Capture the cell that displays the provided text and extract its (X, Y) central coordinate. 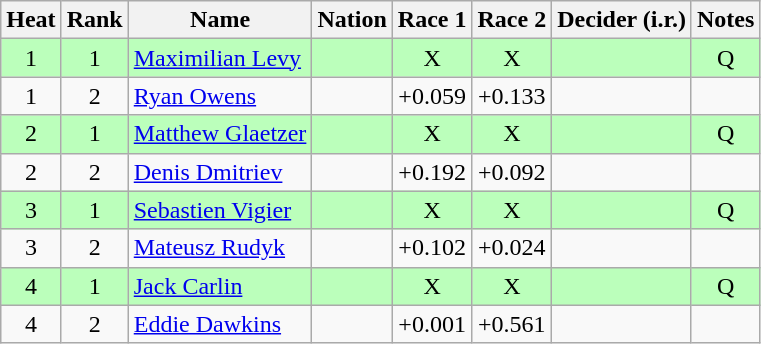
+0.192 (432, 172)
Rank (94, 20)
Race 1 (432, 20)
Jack Carlin (220, 286)
+0.001 (432, 324)
Nation (352, 20)
Matthew Glaetzer (220, 134)
Maximilian Levy (220, 58)
Decider (i.r.) (622, 20)
Sebastien Vigier (220, 210)
Denis Dmitriev (220, 172)
Heat (31, 20)
Ryan Owens (220, 96)
+0.102 (432, 248)
+0.092 (512, 172)
+0.059 (432, 96)
Notes (725, 20)
+0.133 (512, 96)
Race 2 (512, 20)
+0.561 (512, 324)
+0.024 (512, 248)
Name (220, 20)
Eddie Dawkins (220, 324)
Mateusz Rudyk (220, 248)
